Pinpoint the cell where the given text exists, returning its [X, Y] midpoint coordinate. 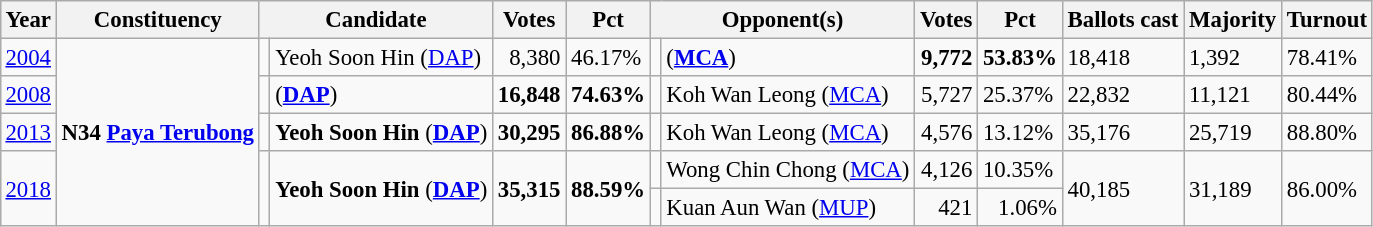
421 [946, 208]
9,772 [946, 57]
78.41% [1326, 57]
Wong Chin Chong (MCA) [788, 170]
5,727 [946, 95]
86.00% [1326, 188]
40,185 [1122, 188]
Year [28, 20]
31,189 [1233, 188]
(MCA) [788, 57]
88.59% [608, 188]
2013 [28, 133]
Majority [1233, 20]
1,392 [1233, 57]
Constituency [158, 20]
25.37% [1020, 95]
2004 [28, 57]
46.17% [608, 57]
86.88% [608, 133]
Opponent(s) [782, 20]
4,126 [946, 170]
10.35% [1020, 170]
2018 [28, 188]
Ballots cast [1122, 20]
16,848 [530, 95]
2008 [28, 95]
35,176 [1122, 133]
4,576 [946, 133]
1.06% [1020, 208]
13.12% [1020, 133]
25,719 [1233, 133]
N34 Paya Terubong [158, 132]
8,380 [530, 57]
11,121 [1233, 95]
Turnout [1326, 20]
22,832 [1122, 95]
Candidate [376, 20]
74.63% [608, 95]
Kuan Aun Wan (MUP) [788, 208]
(DAP) [382, 95]
18,418 [1122, 57]
53.83% [1020, 57]
80.44% [1326, 95]
30,295 [530, 133]
88.80% [1326, 133]
35,315 [530, 188]
